Identify which cell holds the provided text, then report its (x, y) central coordinate. 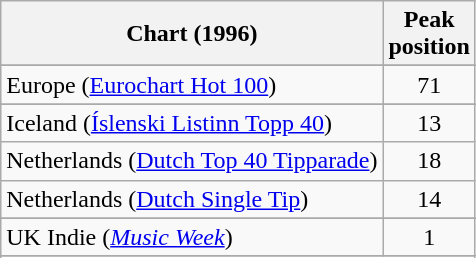
1 (429, 237)
18 (429, 161)
UK Indie (Music Week) (192, 237)
13 (429, 123)
Netherlands (Dutch Single Tip) (192, 199)
71 (429, 85)
Peakposition (429, 34)
Iceland (Íslenski Listinn Topp 40) (192, 123)
Netherlands (Dutch Top 40 Tipparade) (192, 161)
Europe (Eurochart Hot 100) (192, 85)
14 (429, 199)
Chart (1996) (192, 34)
